Return the (X, Y) coordinate for the center point of the cell that contains the specified text.  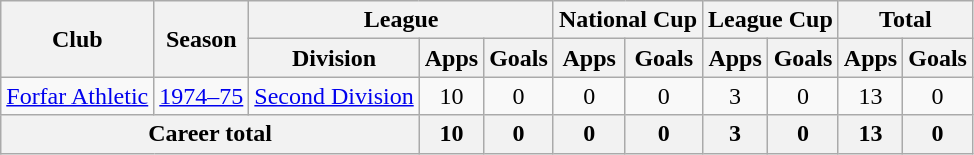
League Cup (771, 20)
1974–75 (202, 96)
Total (905, 20)
Forfar Athletic (78, 96)
Season (202, 39)
National Cup (628, 20)
Club (78, 39)
Division (334, 58)
League (402, 20)
Second Division (334, 96)
Career total (210, 134)
